Locate the cell with the specified text and output its [X, Y] center coordinate. 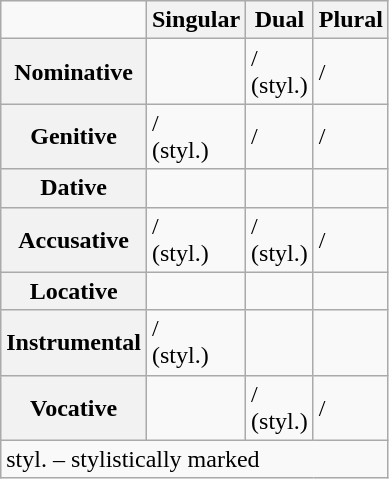
Accusative [74, 240]
Singular [196, 20]
Instrumental [74, 342]
Vocative [74, 408]
Dative [74, 188]
Dual [280, 20]
Nominative [74, 72]
Locative [74, 291]
Genitive [74, 136]
styl. – stylistically marked [195, 459]
Plural [350, 20]
